Scan for the cell matching the given text and deliver its [X, Y] coordinate at center. 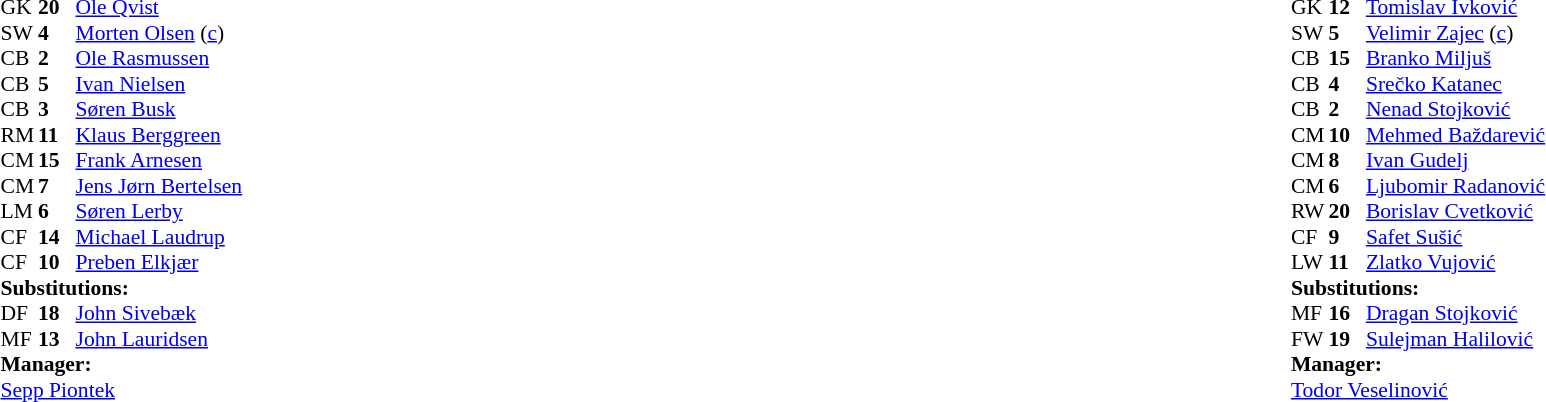
Velimir Zajec (c) [1456, 33]
Michael Laudrup [160, 237]
20 [1347, 211]
Klaus Berggreen [160, 135]
7 [57, 186]
DF [19, 313]
RW [1310, 211]
8 [1347, 161]
Srečko Katanec [1456, 84]
Mehmed Baždarević [1456, 135]
Safet Sušić [1456, 237]
19 [1347, 339]
LW [1310, 263]
LM [19, 211]
Jens Jørn Bertelsen [160, 186]
Ivan Gudelj [1456, 161]
9 [1347, 237]
13 [57, 339]
Nenad Stojković [1456, 109]
John Lauridsen [160, 339]
3 [57, 109]
Søren Lerby [160, 211]
14 [57, 237]
18 [57, 313]
RM [19, 135]
Branko Miljuš [1456, 59]
Søren Busk [160, 109]
Sulejman Halilović [1456, 339]
John Sivebæk [160, 313]
16 [1347, 313]
Zlatko Vujović [1456, 263]
Ljubomir Radanović [1456, 186]
Ole Rasmussen [160, 59]
Ivan Nielsen [160, 84]
Dragan Stojković [1456, 313]
Frank Arnesen [160, 161]
Morten Olsen (c) [160, 33]
Preben Elkjær [160, 263]
Borislav Cvetković [1456, 211]
FW [1310, 339]
